Determine the (x, y) coordinate at the center of the cell enclosing the given text.  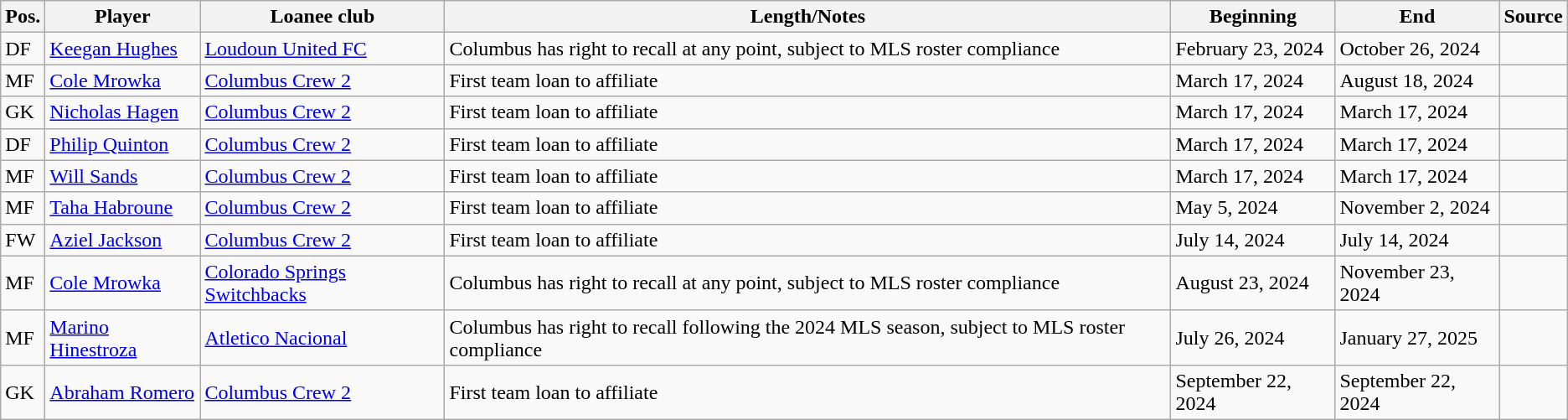
Abraham Romero (122, 392)
May 5, 2024 (1253, 208)
February 23, 2024 (1253, 49)
October 26, 2024 (1417, 49)
January 27, 2025 (1417, 337)
August 23, 2024 (1253, 283)
Nicholas Hagen (122, 112)
Keegan Hughes (122, 49)
Taha Habroune (122, 208)
Source (1533, 17)
FW (23, 240)
Player (122, 17)
Beginning (1253, 17)
End (1417, 17)
Loudoun United FC (322, 49)
Length/Notes (807, 17)
Colorado Springs Switchbacks (322, 283)
Loanee club (322, 17)
Marino Hinestroza (122, 337)
Will Sands (122, 176)
November 2, 2024 (1417, 208)
August 18, 2024 (1417, 80)
Columbus has right to recall following the 2024 MLS season, subject to MLS roster compliance (807, 337)
Atletico Nacional (322, 337)
Philip Quinton (122, 144)
Pos. (23, 17)
Aziel Jackson (122, 240)
November 23, 2024 (1417, 283)
July 26, 2024 (1253, 337)
